Return (x, y) of the center of cell containing provided text 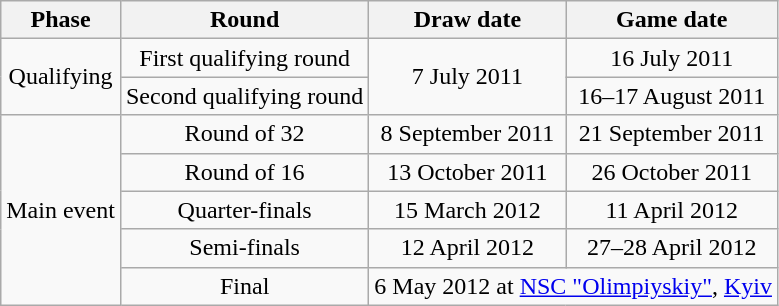
7 July 2011 (468, 77)
Round (244, 20)
Main event (61, 210)
Qualifying (61, 77)
15 March 2012 (468, 210)
Round of 32 (244, 134)
16 July 2011 (672, 58)
8 September 2011 (468, 134)
Phase (61, 20)
Semi-finals (244, 248)
26 October 2011 (672, 172)
12 April 2012 (468, 248)
27–28 April 2012 (672, 248)
11 April 2012 (672, 210)
First qualifying round (244, 58)
Quarter-finals (244, 210)
6 May 2012 at NSC "Olimpiyskiy", Kyiv (574, 286)
Second qualifying round (244, 96)
Draw date (468, 20)
Game date (672, 20)
16–17 August 2011 (672, 96)
Round of 16 (244, 172)
Final (244, 286)
21 September 2011 (672, 134)
13 October 2011 (468, 172)
